Scan for the cell matching the given text and deliver its (X, Y) coordinate at center. 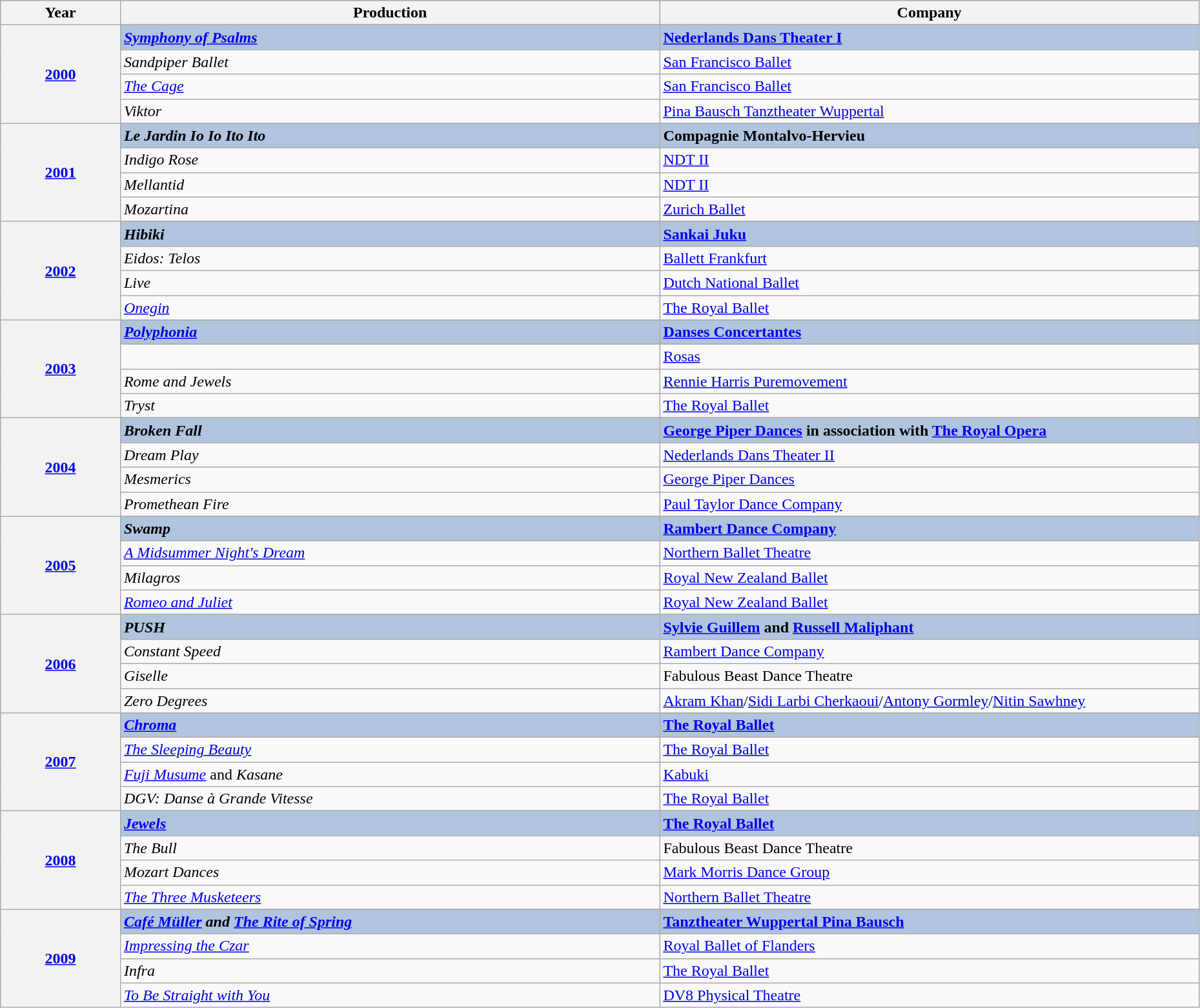
Tryst (390, 406)
Danses Concertantes (930, 332)
Kabuki (930, 774)
Zero Degrees (390, 700)
Year (61, 13)
Nederlands Dans Theater II (930, 455)
Mellantid (390, 185)
Onegin (390, 308)
Mesmerics (390, 479)
Fuji Musume and Kasane (390, 774)
Rosas (930, 357)
Chroma (390, 725)
2008 (61, 860)
PUSH (390, 627)
Swamp (390, 529)
Pina Bausch Tanztheater Wuppertal (930, 111)
Mozartina (390, 209)
Symphony of Psalms (390, 37)
Sankai Juku (930, 234)
2000 (61, 74)
2004 (61, 467)
Indigo Rose (390, 160)
Broken Fall (390, 430)
2002 (61, 270)
George Piper Dances (930, 479)
2003 (61, 369)
Jewels (390, 823)
The Bull (390, 848)
Tanztheater Wuppertal Pina Bausch (930, 922)
Hibiki (390, 234)
Company (930, 13)
Polyphonia (390, 332)
DGV: Danse à Grande Vitesse (390, 799)
Mozart Dances (390, 872)
The Sleeping Beauty (390, 750)
Akram Khan/Sidi Larbi Cherkaoui/Antony Gormley/Nitin Sawhney (930, 700)
The Cage (390, 86)
Eidos: Telos (390, 258)
Giselle (390, 676)
Ballett Frankfurt (930, 258)
George Piper Dances in association with The Royal Opera (930, 430)
Rennie Harris Puremovement (930, 381)
2005 (61, 565)
Viktor (390, 111)
Zurich Ballet (930, 209)
DV8 Physical Theatre (930, 995)
Constant Speed (390, 651)
Compagnie Montalvo-Hervieu (930, 136)
2001 (61, 172)
Sandpiper Ballet (390, 62)
Promethean Fire (390, 504)
Royal Ballet of Flanders (930, 946)
A Midsummer Night's Dream (390, 553)
Live (390, 283)
Paul Taylor Dance Company (930, 504)
Mark Morris Dance Group (930, 872)
Café Müller and The Rite of Spring (390, 922)
Dutch National Ballet (930, 283)
Romeo and Juliet (390, 602)
2009 (61, 958)
Milagros (390, 578)
Dream Play (390, 455)
Impressing the Czar (390, 946)
Sylvie Guillem and Russell Maliphant (930, 627)
Rome and Jewels (390, 381)
Infra (390, 971)
Production (390, 13)
2006 (61, 663)
To Be Straight with You (390, 995)
Le Jardin Io Io Ito Ito (390, 136)
The Three Musketeers (390, 897)
Nederlands Dans Theater I (930, 37)
2007 (61, 762)
